Provide the [X, Y] coordinate of the cell's center where the given text is located.  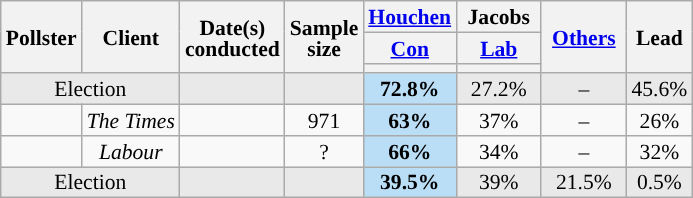
Labour [131, 152]
66% [410, 152]
Houchen [410, 16]
Lab [498, 48]
45.6% [659, 90]
Jacobs [498, 16]
34% [498, 152]
27.2% [498, 90]
Date(s)conducted [232, 37]
Pollster [42, 37]
Con [410, 48]
37% [498, 120]
39% [498, 182]
32% [659, 152]
Client [131, 37]
0.5% [659, 182]
? [324, 152]
The Times [131, 120]
Others [584, 37]
Samplesize [324, 37]
39.5% [410, 182]
971 [324, 120]
Lead [659, 37]
72.8% [410, 90]
21.5% [584, 182]
63% [410, 120]
26% [659, 120]
